Return [X, Y] of the center of cell containing provided text 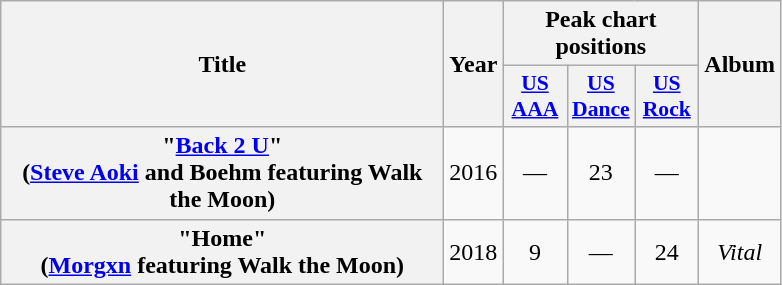
Title [222, 64]
"Back 2 U"(Steve Aoki and Boehm featuring Walk the Moon) [222, 173]
Peak chart positions [601, 34]
9 [535, 252]
2018 [474, 252]
Vital [740, 252]
Year [474, 64]
Album [740, 64]
USDance [601, 96]
"Home"(Morgxn featuring Walk the Moon) [222, 252]
USAAA [535, 96]
24 [667, 252]
2016 [474, 173]
23 [601, 173]
USRock [667, 96]
